Detect which cell encompasses the target text, then output its [x, y] center coordinate. 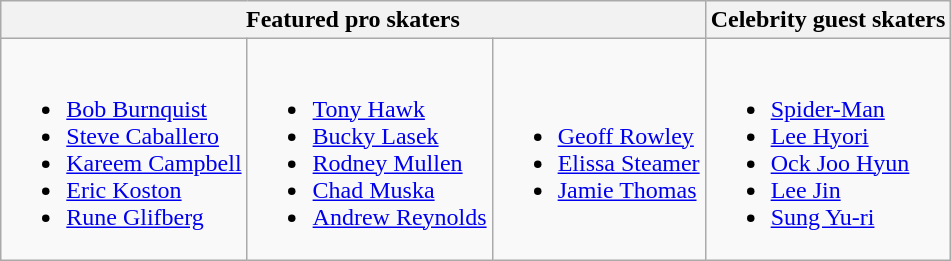
Featured pro skaters [353, 20]
Tony HawkBucky LasekRodney MullenChad MuskaAndrew Reynolds [370, 150]
Geoff RowleyElissa SteamerJamie Thomas [598, 150]
Celebrity guest skaters [828, 20]
Bob BurnquistSteve CaballeroKareem CampbellEric KostonRune Glifberg [124, 150]
Spider-ManLee HyoriOck Joo HyunLee JinSung Yu-ri [828, 150]
